Output the [x, y] coordinate of the center of the cell containing the given text.  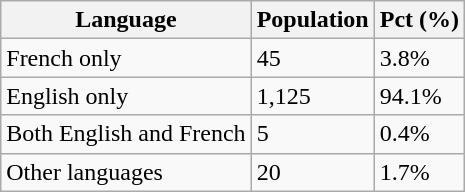
20 [312, 172]
1.7% [419, 172]
Language [126, 20]
Other languages [126, 172]
1,125 [312, 96]
3.8% [419, 58]
5 [312, 134]
Both English and French [126, 134]
Population [312, 20]
0.4% [419, 134]
Pct (%) [419, 20]
45 [312, 58]
English only [126, 96]
French only [126, 58]
94.1% [419, 96]
